Return [x, y] of the center of cell containing provided text 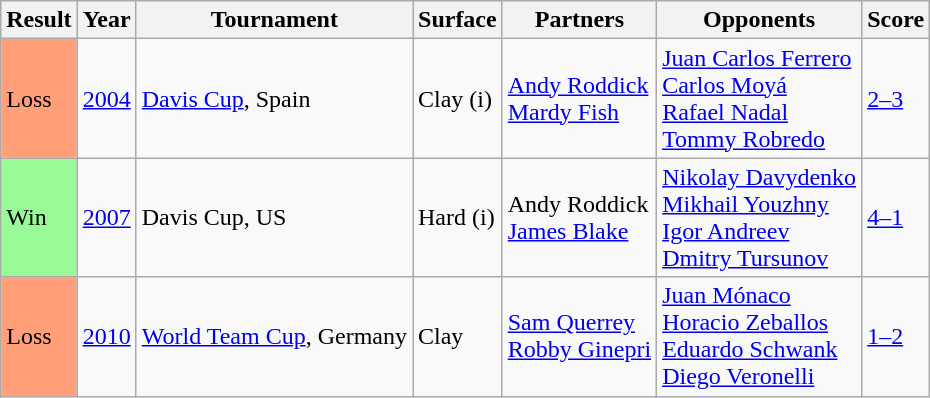
2–3 [896, 98]
Juan Carlos Ferrero Carlos Moyá Rafael Nadal Tommy Robredo [760, 98]
Partners [579, 20]
Tournament [274, 20]
Davis Cup, Spain [274, 98]
Andy Roddick Mardy Fish [579, 98]
Juan Mónaco Horacio Zeballos Eduardo Schwank Diego Veronelli [760, 336]
Andy Roddick James Blake [579, 218]
World Team Cup, Germany [274, 336]
Result [39, 20]
Hard (i) [457, 218]
Davis Cup, US [274, 218]
4–1 [896, 218]
Nikolay Davydenko Mikhail Youzhny Igor Andreev Dmitry Tursunov [760, 218]
2010 [106, 336]
2007 [106, 218]
Sam Querrey Robby Ginepri [579, 336]
Surface [457, 20]
Opponents [760, 20]
Win [39, 218]
1–2 [896, 336]
2004 [106, 98]
Clay (i) [457, 98]
Score [896, 20]
Year [106, 20]
Clay [457, 336]
